Return the [X, Y] coordinate for the center point of the cell that contains the specified text.  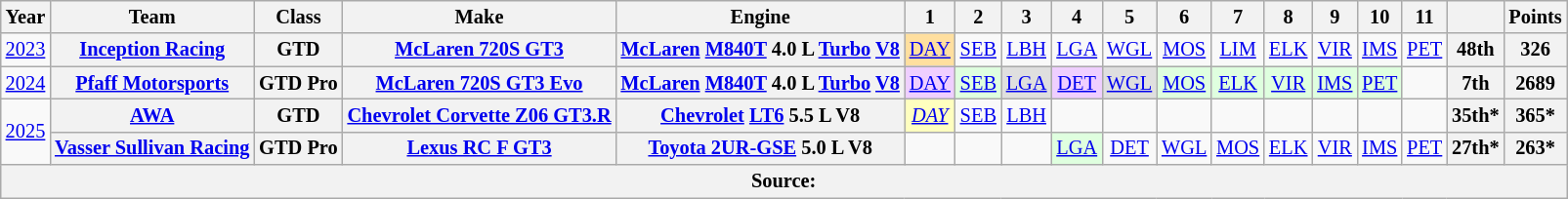
Pfaff Motorsports [152, 83]
Chevrolet Corvette Z06 GT3.R [480, 115]
Chevrolet LT6 5.5 L V8 [760, 115]
326 [1536, 50]
3 [1027, 17]
Team [152, 17]
11 [1424, 17]
Year [25, 17]
1 [930, 17]
Toyota 2UR-GSE 5.0 L V8 [760, 148]
2689 [1536, 83]
4 [1077, 17]
10 [1379, 17]
48th [1475, 50]
365* [1536, 115]
Points [1536, 17]
Vasser Sullivan Racing [152, 148]
AWA [152, 115]
Lexus RC F GT3 [480, 148]
7 [1238, 17]
27th* [1475, 148]
9 [1335, 17]
8 [1288, 17]
LIM [1238, 50]
Inception Racing [152, 50]
McLaren 720S GT3 [480, 50]
2023 [25, 50]
7th [1475, 83]
5 [1129, 17]
6 [1184, 17]
2024 [25, 83]
2025 [25, 131]
263* [1536, 148]
Engine [760, 17]
2 [979, 17]
Class [298, 17]
Make [480, 17]
McLaren 720S GT3 Evo [480, 83]
35th* [1475, 115]
Source: [784, 181]
